Search for the cell housing the specified text and yield its [X, Y] center coordinate. 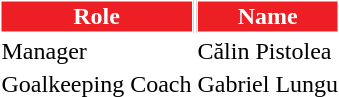
Role [96, 16]
Manager [96, 51]
